Search for the cell housing the specified text and yield its (x, y) center coordinate. 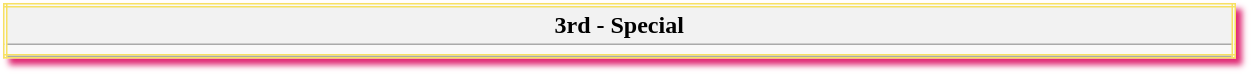
3rd - Special (619, 25)
